Pinpoint the cell where the given text exists, returning its (X, Y) midpoint coordinate. 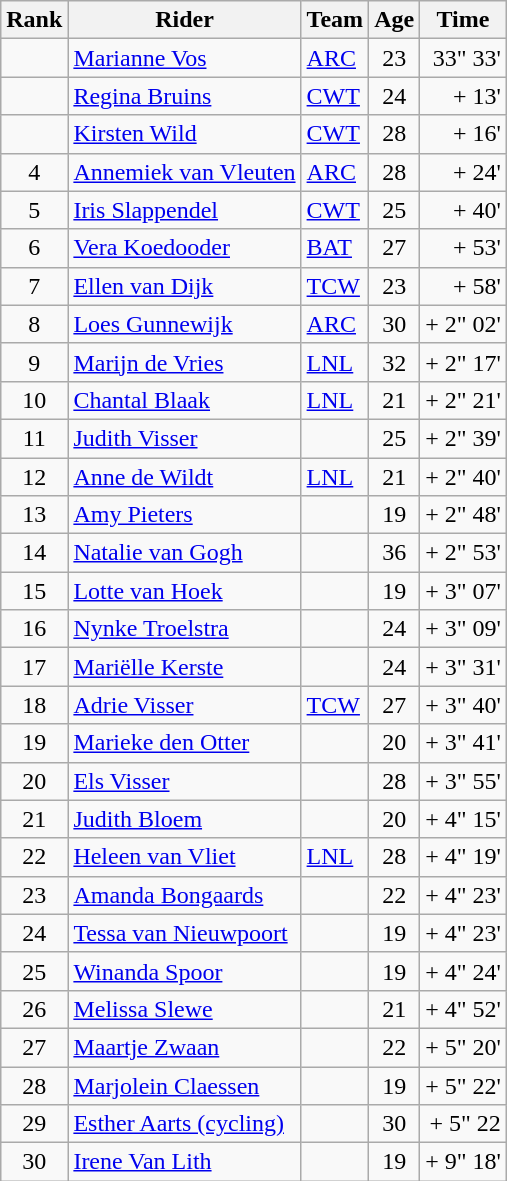
+ 5" 20' (464, 1047)
BAT (335, 248)
Winanda Spoor (184, 971)
+ 3" 55' (464, 781)
+ 2" 17' (464, 362)
+ 40' (464, 210)
Nynke Troelstra (184, 629)
Kirsten Wild (184, 134)
8 (34, 324)
14 (34, 553)
+ 5" 22' (464, 1085)
+ 4" 52' (464, 1009)
15 (34, 591)
Loes Gunnewijk (184, 324)
26 (34, 1009)
+ 3" 40' (464, 705)
+ 2" 48' (464, 515)
Amanda Bongaards (184, 895)
+ 53' (464, 248)
+ 2" 02' (464, 324)
Marieke den Otter (184, 743)
+ 4" 24' (464, 971)
+ 3" 07' (464, 591)
+ 2" 40' (464, 477)
+ 2" 53' (464, 553)
+ 24' (464, 172)
Team (335, 20)
Melissa Slewe (184, 1009)
6 (34, 248)
Iris Slappendel (184, 210)
Vera Koedooder (184, 248)
Tessa van Nieuwpoort (184, 933)
Ellen van Dijk (184, 286)
Esther Aarts (cycling) (184, 1124)
4 (34, 172)
Rank (34, 20)
11 (34, 438)
Judith Bloem (184, 819)
+ 58' (464, 286)
Amy Pieters (184, 515)
16 (34, 629)
Judith Visser (184, 438)
Marijn de Vries (184, 362)
Heleen van Vliet (184, 857)
+ 2" 39' (464, 438)
+ 5" 22 (464, 1124)
Regina Bruins (184, 96)
+ 4" 15' (464, 819)
+ 4" 19' (464, 857)
5 (34, 210)
+ 2" 21' (464, 400)
+ 3" 09' (464, 629)
9 (34, 362)
+ 9" 18' (464, 1162)
Natalie van Gogh (184, 553)
Chantal Blaak (184, 400)
Time (464, 20)
+ 3" 31' (464, 667)
+ 13' (464, 96)
Maartje Zwaan (184, 1047)
+ 3" 41' (464, 743)
7 (34, 286)
Mariëlle Kerste (184, 667)
29 (34, 1124)
13 (34, 515)
Marianne Vos (184, 58)
Irene Van Lith (184, 1162)
Annemiek van Vleuten (184, 172)
32 (394, 362)
Adrie Visser (184, 705)
36 (394, 553)
Anne de Wildt (184, 477)
17 (34, 667)
Lotte van Hoek (184, 591)
18 (34, 705)
Rider (184, 20)
+ 16' (464, 134)
Els Visser (184, 781)
12 (34, 477)
Age (394, 20)
Marjolein Claessen (184, 1085)
10 (34, 400)
33" 33' (464, 58)
